Detect which cell encompasses the target text, then output its (x, y) center coordinate. 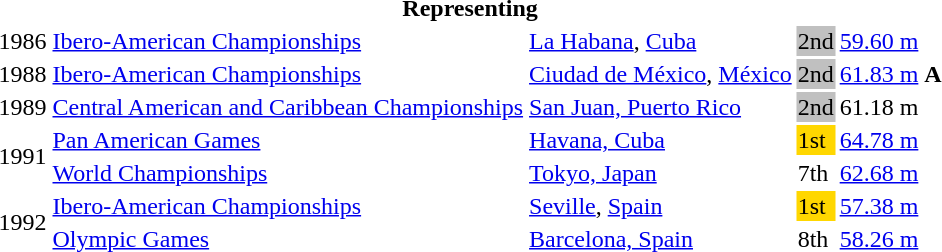
San Juan, Puerto Rico (661, 107)
Central American and Caribbean Championships (288, 107)
Ciudad de México, México (661, 74)
7th (816, 173)
Havana, Cuba (661, 140)
Pan American Games (288, 140)
La Habana, Cuba (661, 41)
World Championships (288, 173)
Tokyo, Japan (661, 173)
Seville, Spain (661, 206)
